Capture the cell that displays the provided text and extract its (X, Y) central coordinate. 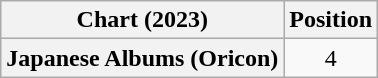
4 (331, 58)
Position (331, 20)
Chart (2023) (142, 20)
Japanese Albums (Oricon) (142, 58)
